Return [X, Y] of the center of cell containing provided text 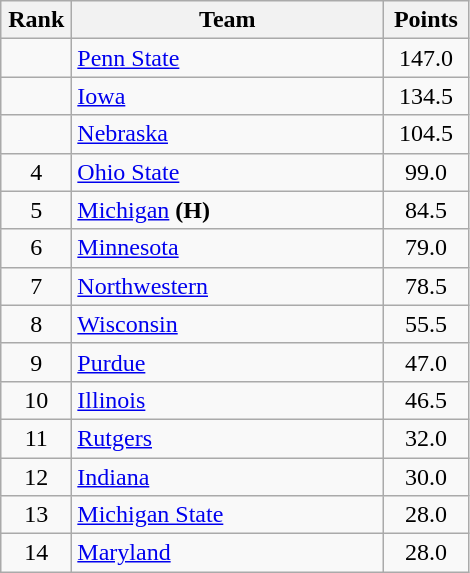
12 [36, 477]
55.5 [426, 324]
10 [36, 400]
32.0 [426, 438]
11 [36, 438]
4 [36, 172]
78.5 [426, 286]
104.5 [426, 134]
14 [36, 553]
Maryland [228, 553]
Team [228, 20]
Penn State [228, 58]
84.5 [426, 210]
Indiana [228, 477]
99.0 [426, 172]
79.0 [426, 248]
Wisconsin [228, 324]
13 [36, 515]
Ohio State [228, 172]
Michigan (H) [228, 210]
Iowa [228, 96]
6 [36, 248]
Points [426, 20]
8 [36, 324]
Northwestern [228, 286]
134.5 [426, 96]
47.0 [426, 362]
9 [36, 362]
30.0 [426, 477]
5 [36, 210]
Nebraska [228, 134]
Rutgers [228, 438]
Illinois [228, 400]
Michigan State [228, 515]
Purdue [228, 362]
7 [36, 286]
46.5 [426, 400]
Rank [36, 20]
147.0 [426, 58]
Minnesota [228, 248]
